Return [X, Y] of the center of cell containing provided text 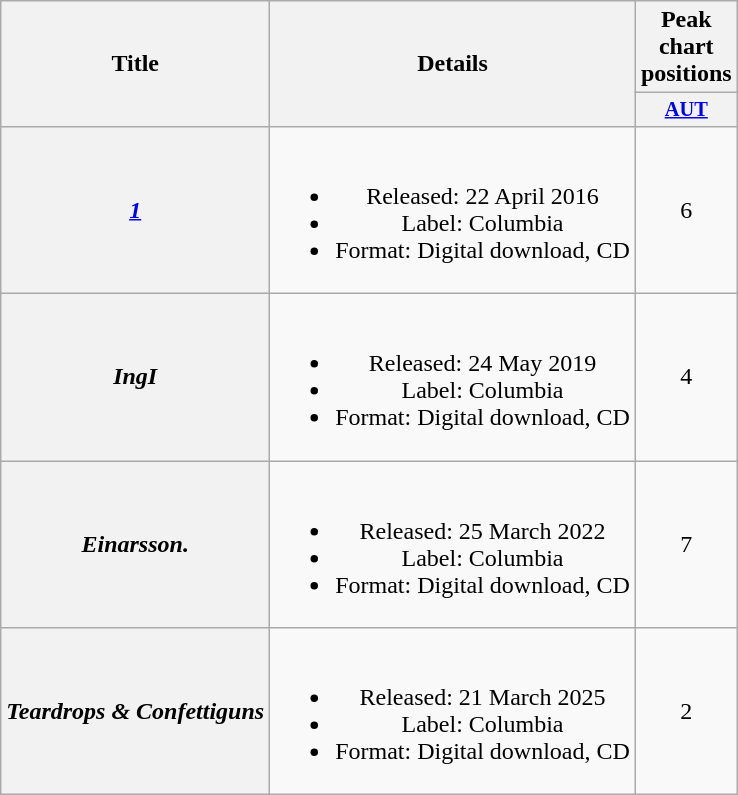
Released: 25 March 2022Label: ColumbiaFormat: Digital download, CD [453, 544]
Details [453, 64]
1 [136, 210]
AUT [686, 110]
Peak chart positions [686, 47]
2 [686, 712]
Teardrops & Confettiguns [136, 712]
Title [136, 64]
4 [686, 378]
Released: 21 March 2025Label: ColumbiaFormat: Digital download, CD [453, 712]
Released: 24 May 2019Label: ColumbiaFormat: Digital download, CD [453, 378]
7 [686, 544]
IngI [136, 378]
Released: 22 April 2016Label: ColumbiaFormat: Digital download, CD [453, 210]
Einarsson. [136, 544]
6 [686, 210]
